Return (x, y) of the center of cell containing provided text 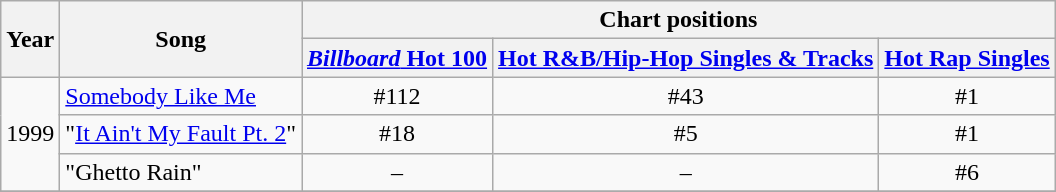
Somebody Like Me (181, 96)
#18 (398, 134)
Chart positions (679, 20)
1999 (30, 134)
Hot R&B/Hip-Hop Singles & Tracks (686, 58)
Billboard Hot 100 (398, 58)
"Ghetto Rain" (181, 172)
#112 (398, 96)
#6 (967, 172)
Year (30, 39)
#43 (686, 96)
Hot Rap Singles (967, 58)
#5 (686, 134)
Song (181, 39)
"It Ain't My Fault Pt. 2" (181, 134)
